Output the [x, y] coordinate of the center of the cell containing the given text.  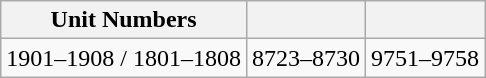
Unit Numbers [124, 20]
9751–9758 [426, 58]
8723–8730 [306, 58]
1901–1908 / 1801–1808 [124, 58]
